Detect which cell encompasses the target text, then output its (x, y) center coordinate. 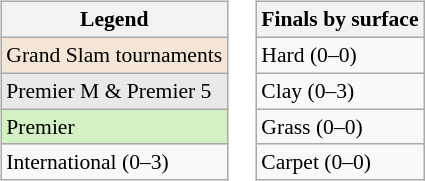
Finals by surface (340, 20)
Grass (0–0) (340, 127)
Grand Slam tournaments (114, 55)
Clay (0–3) (340, 91)
Premier M & Premier 5 (114, 91)
Premier (114, 127)
Hard (0–0) (340, 55)
International (0–3) (114, 162)
Legend (114, 20)
Carpet (0–0) (340, 162)
